Scan for the cell matching the given text and deliver its [X, Y] coordinate at center. 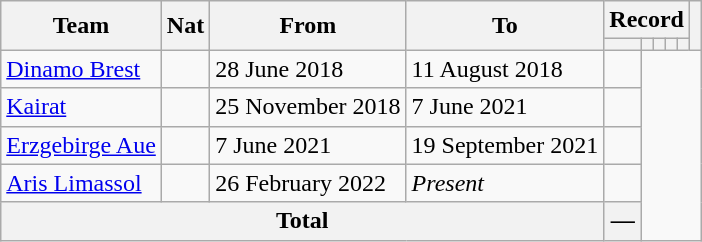
Aris Limassol [82, 183]
Erzgebirge Aue [82, 145]
Dinamo Brest [82, 69]
— [623, 221]
Team [82, 26]
Present [505, 183]
25 November 2018 [308, 107]
Kairat [82, 107]
28 June 2018 [308, 69]
Record [647, 20]
11 August 2018 [505, 69]
26 February 2022 [308, 183]
From [308, 26]
To [505, 26]
19 September 2021 [505, 145]
Nat [185, 26]
Total [302, 221]
